Return (x, y) of the center of cell containing provided text 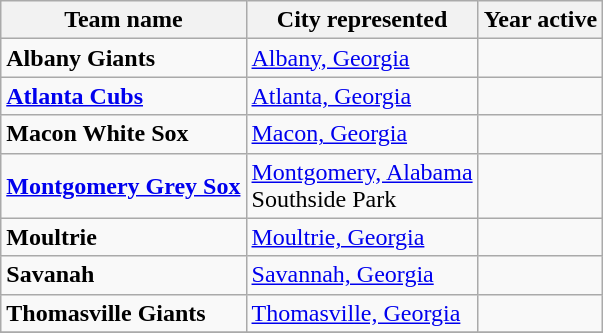
Savannah, Georgia (362, 275)
Atlanta, Georgia (362, 96)
Macon, Georgia (362, 134)
Year active (540, 20)
Moultrie (124, 237)
Albany, Georgia (362, 58)
Montgomery, AlabamaSouthside Park (362, 186)
Thomasville, Georgia (362, 313)
Moultrie, Georgia (362, 237)
Team name (124, 20)
Savanah (124, 275)
Macon White Sox (124, 134)
Albany Giants (124, 58)
City represented (362, 20)
Montgomery Grey Sox (124, 186)
Thomasville Giants (124, 313)
Atlanta Cubs (124, 96)
